Extract the (x, y) coordinate from the center of the cell holding the provided text.  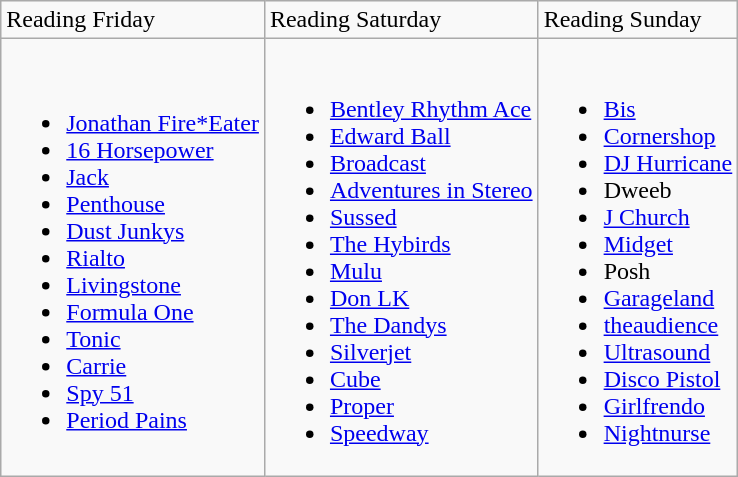
Reading Sunday (638, 20)
Jonathan Fire*Eater16 HorsepowerJackPenthouseDust JunkysRialtoLivingstoneFormula OneTonicCarrieSpy 51Period Pains (133, 258)
BisCornershopDJ HurricaneDweebJ ChurchMidgetPoshGaragelandtheaudienceUltrasoundDisco PistolGirlfrendoNightnurse (638, 258)
Reading Friday (133, 20)
Reading Saturday (401, 20)
Bentley Rhythm AceEdward BallBroadcastAdventures in StereoSussedThe HybirdsMuluDon LKThe DandysSilverjetCubeProperSpeedway (401, 258)
